Locate the cell with the specified text and output its [X, Y] center coordinate. 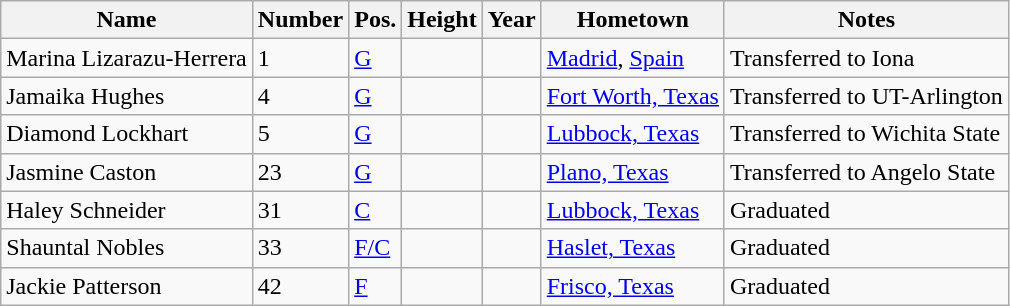
33 [300, 248]
Diamond Lockhart [127, 134]
Haslet, Texas [632, 248]
31 [300, 210]
23 [300, 172]
Madrid, Spain [632, 58]
Notes [866, 20]
Shauntal Nobles [127, 248]
Frisco, Texas [632, 286]
Transferred to UT-Arlington [866, 96]
1 [300, 58]
Name [127, 20]
Hometown [632, 20]
Plano, Texas [632, 172]
Jasmine Caston [127, 172]
Transferred to Wichita State [866, 134]
Fort Worth, Texas [632, 96]
4 [300, 96]
F [376, 286]
Transferred to Iona [866, 58]
Height [442, 20]
Jamaika Hughes [127, 96]
Haley Schneider [127, 210]
C [376, 210]
Number [300, 20]
Marina Lizarazu-Herrera [127, 58]
Year [512, 20]
Jackie Patterson [127, 286]
Transferred to Angelo State [866, 172]
Pos. [376, 20]
42 [300, 286]
5 [300, 134]
F/C [376, 248]
